Capture the cell that displays the provided text and extract its [x, y] central coordinate. 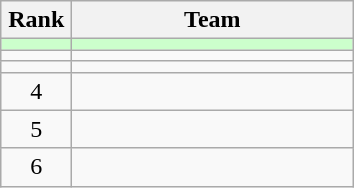
6 [36, 167]
Rank [36, 20]
5 [36, 129]
Team [212, 20]
4 [36, 91]
